Return the [x, y] coordinate for the center point of the cell that contains the specified text.  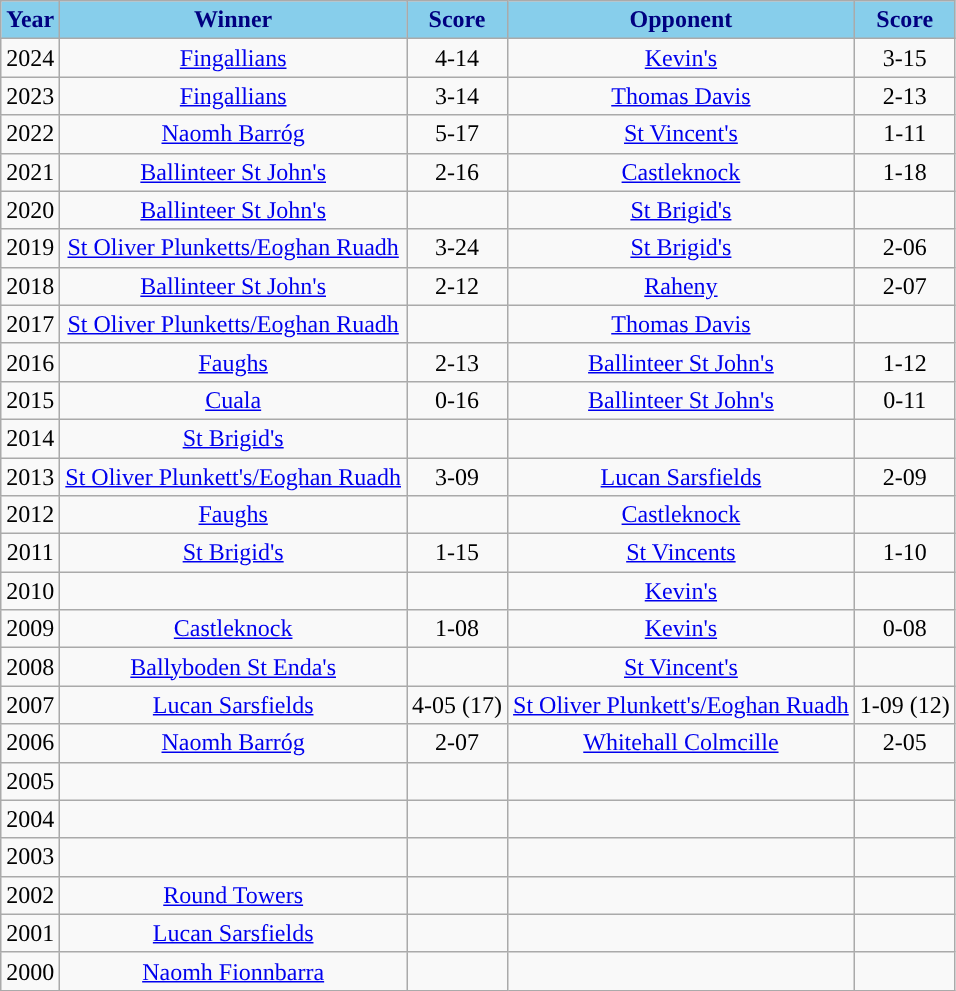
2009 [30, 629]
0-16 [458, 400]
Cuala [234, 400]
2013 [30, 477]
2020 [30, 210]
Naomh Fionnbarra [234, 971]
2-05 [904, 743]
2017 [30, 324]
2024 [30, 58]
2010 [30, 591]
0-11 [904, 400]
2016 [30, 362]
2014 [30, 438]
2019 [30, 248]
2011 [30, 553]
2008 [30, 667]
2-06 [904, 248]
Round Towers [234, 895]
St Vincents [682, 553]
2-16 [458, 172]
2012 [30, 515]
3-09 [458, 477]
2021 [30, 172]
2006 [30, 743]
1-09 (12) [904, 705]
2018 [30, 286]
5-17 [458, 134]
2002 [30, 895]
2007 [30, 705]
1-15 [458, 553]
2022 [30, 134]
4-05 (17) [458, 705]
2-09 [904, 477]
1-08 [458, 629]
3-14 [458, 96]
2015 [30, 400]
2004 [30, 819]
2000 [30, 971]
2-12 [458, 286]
2005 [30, 781]
1-11 [904, 134]
4-14 [458, 58]
Ballyboden St Enda's [234, 667]
3-15 [904, 58]
2001 [30, 933]
Opponent [682, 20]
3-24 [458, 248]
0-08 [904, 629]
1-18 [904, 172]
Winner [234, 20]
1-12 [904, 362]
Whitehall Colmcille [682, 743]
Year [30, 20]
2023 [30, 96]
Raheny [682, 286]
2003 [30, 857]
1-10 [904, 553]
